For the text-containing cell, return its midpoint in [x, y] coordinate format. 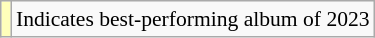
Indicates best-performing album of 2023 [193, 19]
